Find where the given text appears and provide that cell's center as [X, Y] coordinate. 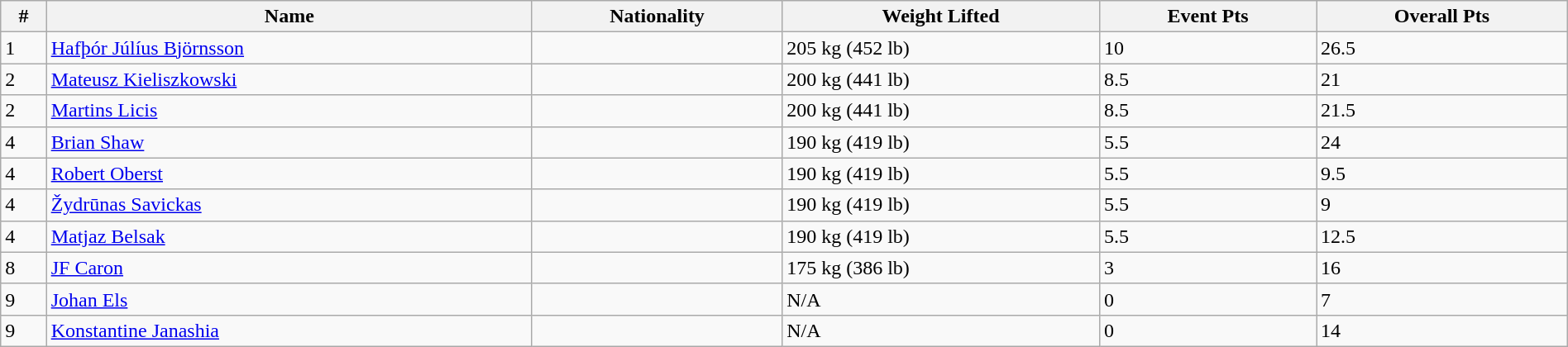
175 kg (386 lb) [941, 268]
Overall Pts [1442, 17]
24 [1442, 142]
Weight Lifted [941, 17]
26.5 [1442, 48]
Brian Shaw [289, 142]
16 [1442, 268]
3 [1207, 268]
Johan Els [289, 299]
21.5 [1442, 111]
Žydrūnas Savickas [289, 205]
Matjaz Belsak [289, 236]
12.5 [1442, 236]
Name [289, 17]
10 [1207, 48]
21 [1442, 79]
8 [23, 268]
14 [1442, 330]
Event Pts [1207, 17]
9.5 [1442, 173]
Mateusz Kieliszkowski [289, 79]
# [23, 17]
7 [1442, 299]
Robert Oberst [289, 173]
Hafþór Júlíus Björnsson [289, 48]
205 kg (452 lb) [941, 48]
Nationality [657, 17]
JF Caron [289, 268]
Konstantine Janashia [289, 330]
Martins Licis [289, 111]
1 [23, 48]
